Locate the cell with the specified text and output its [x, y] center coordinate. 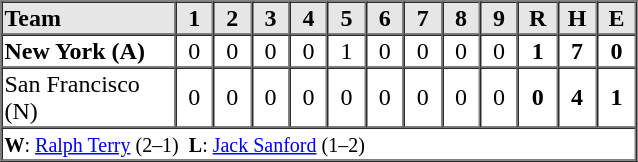
E [616, 18]
R [538, 18]
H [577, 18]
New York (A) [89, 50]
5 [347, 18]
Team [89, 18]
W: Ralph Terry (2–1) L: Jack Sanford (1–2) [319, 144]
3 [270, 18]
8 [461, 18]
2 [232, 18]
9 [499, 18]
6 [385, 18]
San Francisco (N) [89, 98]
